For the text-containing cell, return its midpoint in [x, y] coordinate format. 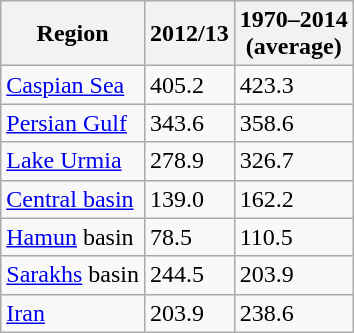
Sarakhs basin [73, 275]
Region [73, 34]
78.5 [189, 237]
Persian Gulf [73, 123]
139.0 [189, 199]
278.9 [189, 161]
238.6 [294, 313]
358.6 [294, 123]
343.6 [189, 123]
Caspian Sea [73, 85]
Iran [73, 313]
Central basin [73, 199]
162.2 [294, 199]
405.2 [189, 85]
2012/13 [189, 34]
423.3 [294, 85]
Hamun basin [73, 237]
244.5 [189, 275]
326.7 [294, 161]
Lake Urmia [73, 161]
1970–2014(average) [294, 34]
110.5 [294, 237]
